Identify which cell holds the provided text, then report its [X, Y] central coordinate. 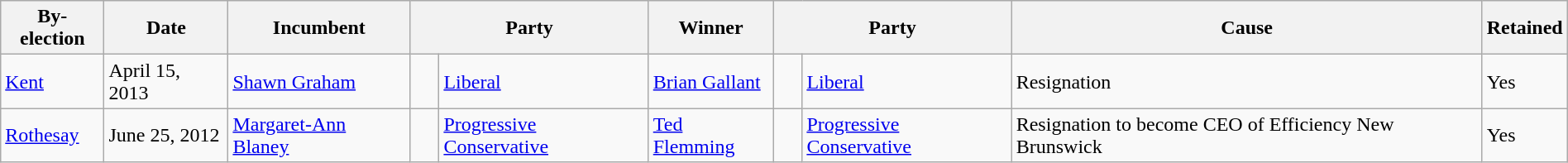
Rothesay [53, 136]
By-election [53, 28]
Resignation [1247, 81]
Retained [1525, 28]
Ted Flemming [711, 136]
Winner [711, 28]
April 15, 2013 [166, 81]
Incumbent [319, 28]
June 25, 2012 [166, 136]
Kent [53, 81]
Margaret-Ann Blaney [319, 136]
Cause [1247, 28]
Date [166, 28]
Brian Gallant [711, 81]
Shawn Graham [319, 81]
Resignation to become CEO of Efficiency New Brunswick [1247, 136]
